Search for the cell housing the specified text and yield its [x, y] center coordinate. 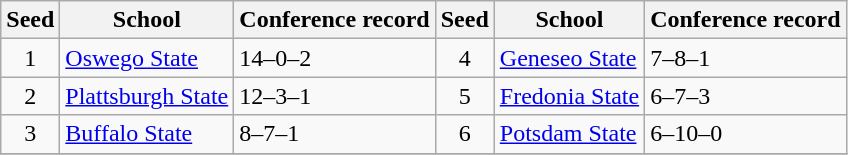
7–8–1 [746, 58]
2 [30, 96]
6–10–0 [746, 134]
Potsdam State [569, 134]
12–3–1 [334, 96]
3 [30, 134]
Fredonia State [569, 96]
6–7–3 [746, 96]
Geneseo State [569, 58]
1 [30, 58]
4 [464, 58]
Plattsburgh State [147, 96]
5 [464, 96]
8–7–1 [334, 134]
Buffalo State [147, 134]
6 [464, 134]
Oswego State [147, 58]
14–0–2 [334, 58]
